Provide the [x, y] coordinate of the cell's center where the given text is located.  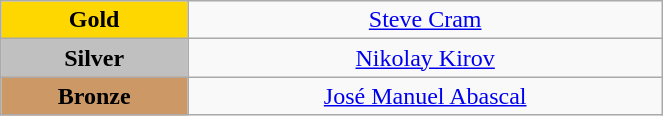
Bronze [94, 96]
Nikolay Kirov [426, 58]
Steve Cram [426, 20]
José Manuel Abascal [426, 96]
Silver [94, 58]
Gold [94, 20]
